Determine the (x, y) coordinate at the center of the cell enclosing the given text.  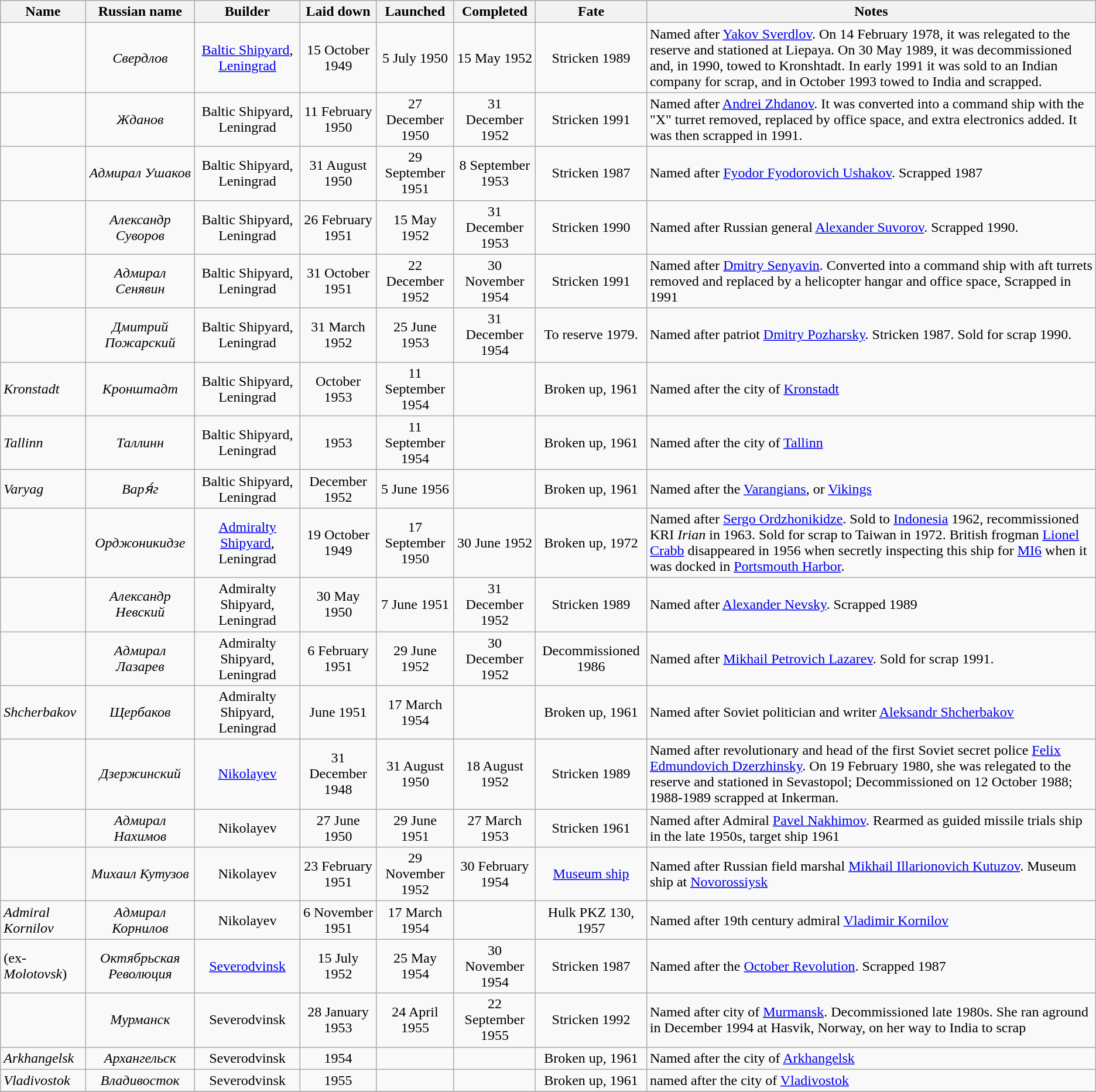
29 June 1952 (415, 658)
Shcherbakov (43, 713)
Михаил Кутузов (141, 874)
Адмирал Корнилов (141, 920)
31 December 1954 (495, 335)
Named after Fyodor Fyodorovich Ushakov. Scrapped 1987 (871, 173)
Broken up, 1972 (591, 542)
Адмирал Ушаков (141, 173)
Named after the city of Arkhangelsk (871, 1058)
Named after Russian general Alexander Suvorov. Scrapped 1990. (871, 227)
Орджоникидзе (141, 542)
Named after the city of Tallinn (871, 443)
30 February 1954 (495, 874)
1954 (338, 1058)
Launched (415, 12)
5 June 1956 (415, 488)
Named after Soviet politician and writer Aleksandr Shcherbakov (871, 713)
Named after the city of Kronstadt (871, 389)
Named after Alexander Nevsky. Scrapped 1989 (871, 604)
27 March 1953 (495, 828)
Completed (495, 12)
29 November 1952 (415, 874)
Архангельск (141, 1058)
Vladivostok (43, 1080)
Варя́г (141, 488)
Named after 19th century admiral Vladimir Kornilov (871, 920)
December 1952 (338, 488)
27 June 1950 (338, 828)
24 April 1955 (415, 1020)
Laid down (338, 12)
1953 (338, 443)
11 February 1950 (338, 119)
(ex-Molotovsk) (43, 966)
26 February 1951 (338, 227)
Museum ship (591, 874)
27 December 1950 (415, 119)
Tallinn (43, 443)
Admiral Kornilov (43, 920)
Decommissioned 1986 (591, 658)
Builder (248, 12)
Адмирал Сенявин (141, 281)
Named after Mikhail Petrovich Lazarev. Sold for scrap 1991. (871, 658)
22 December 1952 (415, 281)
31 December 1948 (338, 774)
29 June 1951 (415, 828)
Fate (591, 12)
Stricken 1992 (591, 1020)
31 December 1953 (495, 227)
17 September 1950 (415, 542)
31 October 1951 (338, 281)
Stricken 1990 (591, 227)
June 1951 (338, 713)
5 July 1950 (415, 57)
Notes (871, 12)
Александр Суворов (141, 227)
19 October 1949 (338, 542)
October 1953 (338, 389)
15 July 1952 (338, 966)
Russian name (141, 12)
Адмирал Лазарев (141, 658)
30 May 1950 (338, 604)
18 August 1952 (495, 774)
Stricken 1961 (591, 828)
Kronstadt (43, 389)
31 March 1952 (338, 335)
30 June 1952 (495, 542)
named after the city of Vladivostok (871, 1080)
Таллинн (141, 443)
15 October 1949 (338, 57)
Arkhangelsk (43, 1058)
To reserve 1979. (591, 335)
30 December 1952 (495, 658)
Named after the October Revolution. Scrapped 1987 (871, 966)
6 February 1951 (338, 658)
Named after patriot Dmitry Pozharsky. Stricken 1987. Sold for scrap 1990. (871, 335)
1955 (338, 1080)
Named after Admiral Pavel Nakhimov. Rearmed as guided missile trials ship in the late 1950s, target ship 1961 (871, 828)
Щербаков (141, 713)
Октябрьская Революция (141, 966)
28 January 1953 (338, 1020)
7 June 1951 (415, 604)
29 September 1951 (415, 173)
Varyag (43, 488)
Владивосток (141, 1080)
Дзержинский (141, 774)
23 February 1951 (338, 874)
Кронштадт (141, 389)
Александр Невский (141, 604)
Named after city of Murmansk. Decommissioned late 1980s. She ran aground in December 1994 at Hasvik, Norway, on her way to India to scrap (871, 1020)
Свердлов (141, 57)
Мурманск (141, 1020)
6 November 1951 (338, 920)
Named after Russian field marshal Mikhail Illarionovich Kutuzov. Museum ship at Novorossiysk (871, 874)
Жданов (141, 119)
8 September 1953 (495, 173)
22 September 1955 (495, 1020)
Адмирал Нахимов (141, 828)
Name (43, 12)
25 June 1953 (415, 335)
Hulk PKZ 130, 1957 (591, 920)
Named after the Varangians, or Vikings (871, 488)
25 May 1954 (415, 966)
Дмитрий Пожарский (141, 335)
